Output the (x, y) coordinate of the center of the cell containing the given text.  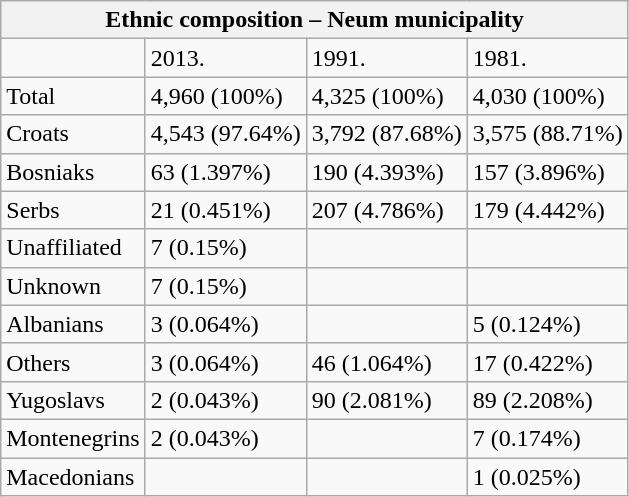
5 (0.124%) (548, 324)
2013. (226, 58)
63 (1.397%) (226, 172)
157 (3.896%) (548, 172)
Bosniaks (73, 172)
1991. (386, 58)
Total (73, 96)
90 (2.081%) (386, 400)
179 (4.442%) (548, 210)
Macedonians (73, 477)
1981. (548, 58)
Unknown (73, 286)
Serbs (73, 210)
Others (73, 362)
Albanians (73, 324)
4,543 (97.64%) (226, 134)
21 (0.451%) (226, 210)
Croats (73, 134)
46 (1.064%) (386, 362)
4,030 (100%) (548, 96)
4,960 (100%) (226, 96)
Unaffiliated (73, 248)
17 (0.422%) (548, 362)
89 (2.208%) (548, 400)
Ethnic composition – Neum municipality (314, 20)
3,792 (87.68%) (386, 134)
Montenegrins (73, 438)
Yugoslavs (73, 400)
1 (0.025%) (548, 477)
4,325 (100%) (386, 96)
190 (4.393%) (386, 172)
207 (4.786%) (386, 210)
7 (0.174%) (548, 438)
3,575 (88.71%) (548, 134)
